For the text-containing cell, return its midpoint in [X, Y] coordinate format. 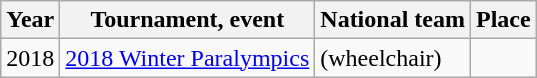
Tournament, event [188, 20]
2018 Winter Paralympics [188, 58]
Year [30, 20]
National team [393, 20]
2018 [30, 58]
(wheelchair) [393, 58]
Place [503, 20]
